Find where the given text appears and provide that cell's center as (x, y) coordinate. 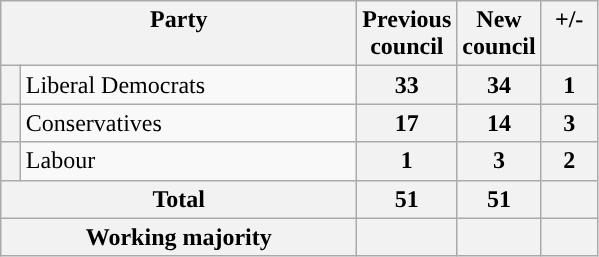
2 (569, 161)
Total (179, 199)
Liberal Democrats (188, 85)
34 (499, 85)
Working majority (179, 237)
17 (407, 123)
14 (499, 123)
Previous council (407, 34)
Party (179, 34)
+/- (569, 34)
Labour (188, 161)
Conservatives (188, 123)
New council (499, 34)
33 (407, 85)
